For the text-containing cell, return its midpoint in (x, y) coordinate format. 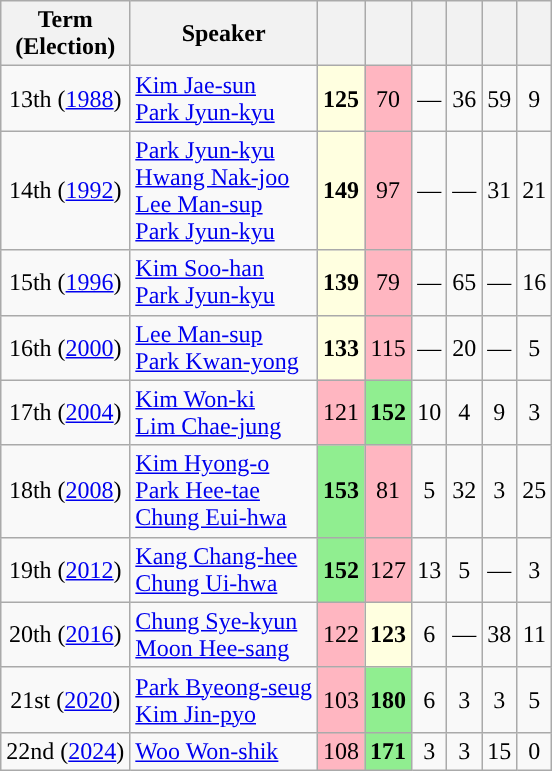
20th (2016) (66, 634)
59 (500, 98)
79 (388, 282)
36 (464, 98)
Kim Won-ki Lim Chae-jung (224, 412)
133 (342, 348)
16th (2000) (66, 348)
127 (388, 570)
Lee Man-sup Park Kwan-yong (224, 348)
81 (388, 491)
25 (534, 491)
97 (388, 190)
17th (2004) (66, 412)
Chung Sye-kyun Moon Hee-sang (224, 634)
13 (430, 570)
103 (342, 700)
149 (342, 190)
22nd (2024) (66, 751)
Kang Chang-hee Chung Ui-hwa (224, 570)
153 (342, 491)
18th (2008) (66, 491)
20 (464, 348)
139 (342, 282)
Park Jyun-kyu Hwang Nak-joo Lee Man-sup Park Jyun-kyu (224, 190)
Woo Won-shik (224, 751)
38 (500, 634)
Speaker (224, 34)
Term(Election) (66, 34)
Kim Soo-han Park Jyun-kyu (224, 282)
180 (388, 700)
171 (388, 751)
10 (430, 412)
21 (534, 190)
122 (342, 634)
0 (534, 751)
31 (500, 190)
14th (1992) (66, 190)
15th (1996) (66, 282)
32 (464, 491)
13th (1988) (66, 98)
Kim Jae-sun Park Jyun-kyu (224, 98)
123 (388, 634)
16 (534, 282)
125 (342, 98)
121 (342, 412)
115 (388, 348)
Kim Hyong-o Park Hee-tae Chung Eui-hwa (224, 491)
21st (2020) (66, 700)
70 (388, 98)
4 (464, 412)
108 (342, 751)
65 (464, 282)
19th (2012) (66, 570)
Park Byeong-seug Kim Jin-pyo (224, 700)
15 (500, 751)
11 (534, 634)
